Capture the cell that displays the provided text and extract its [X, Y] central coordinate. 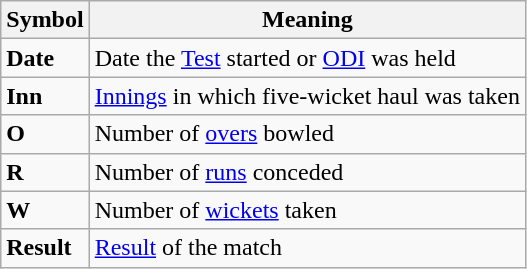
Number of wickets taken [307, 210]
Date [45, 58]
Result of the match [307, 248]
R [45, 172]
Number of overs bowled [307, 134]
Innings in which five-wicket haul was taken [307, 96]
O [45, 134]
Meaning [307, 20]
Number of runs conceded [307, 172]
W [45, 210]
Symbol [45, 20]
Result [45, 248]
Date the Test started or ODI was held [307, 58]
Inn [45, 96]
